Output the (X, Y) coordinate of the center of the cell containing the given text.  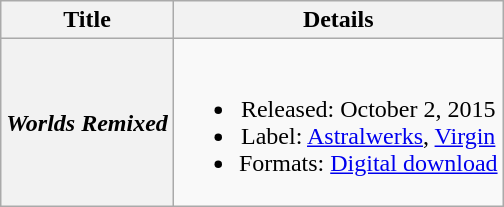
Worlds Remixed (88, 122)
Title (88, 20)
Released: October 2, 2015 Label: Astralwerks, VirginFormats: Digital download (338, 122)
Details (338, 20)
